Detect which cell encompasses the target text, then output its (x, y) center coordinate. 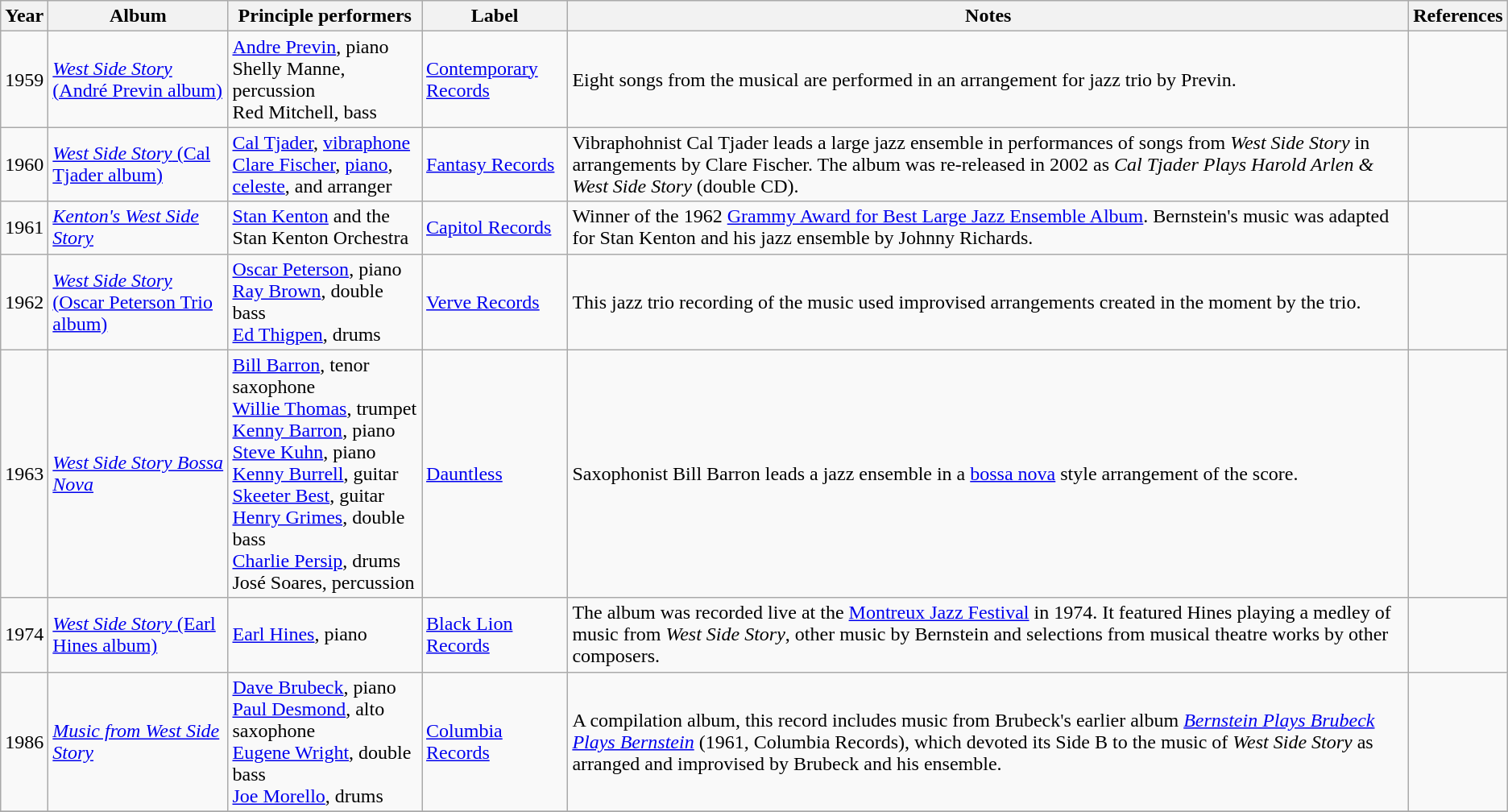
Oscar Peterson, piano Ray Brown, double bass Ed Thigpen, drums (325, 301)
Saxophonist Bill Barron leads a jazz ensemble in a bossa nova style arrangement of the score. (988, 474)
Label (495, 16)
Columbia Records (495, 741)
Stan Kenton and the Stan Kenton Orchestra (325, 227)
References (1458, 16)
West Side Story (Earl Hines album) (139, 635)
Contemporary Records (495, 79)
West Side Story (André Previn album) (139, 79)
1963 (24, 474)
1961 (24, 227)
Kenton's West Side Story (139, 227)
Capitol Records (495, 227)
West Side Story Bossa Nova (139, 474)
1959 (24, 79)
Eight songs from the musical are performed in an arrangement for jazz trio by Previn. (988, 79)
West Side Story (Oscar Peterson Trio album) (139, 301)
Earl Hines, piano (325, 635)
1960 (24, 164)
West Side Story (Cal Tjader album) (139, 164)
Cal Tjader, vibraphoneClare Fischer, piano, celeste, and arranger (325, 164)
1974 (24, 635)
Album (139, 16)
Notes (988, 16)
Year (24, 16)
1986 (24, 741)
This jazz trio recording of the music used improvised arrangements created in the moment by the trio. (988, 301)
Dauntless (495, 474)
1962 (24, 301)
Principle performers (325, 16)
Verve Records (495, 301)
Fantasy Records (495, 164)
Andre Previn, piano Shelly Manne, percussion Red Mitchell, bass (325, 79)
Black Lion Records (495, 635)
Music from West Side Story (139, 741)
Dave Brubeck, pianoPaul Desmond, alto saxophone Eugene Wright, double bassJoe Morello, drums (325, 741)
